Determine the [X, Y] coordinate at the center of the cell enclosing the given text.  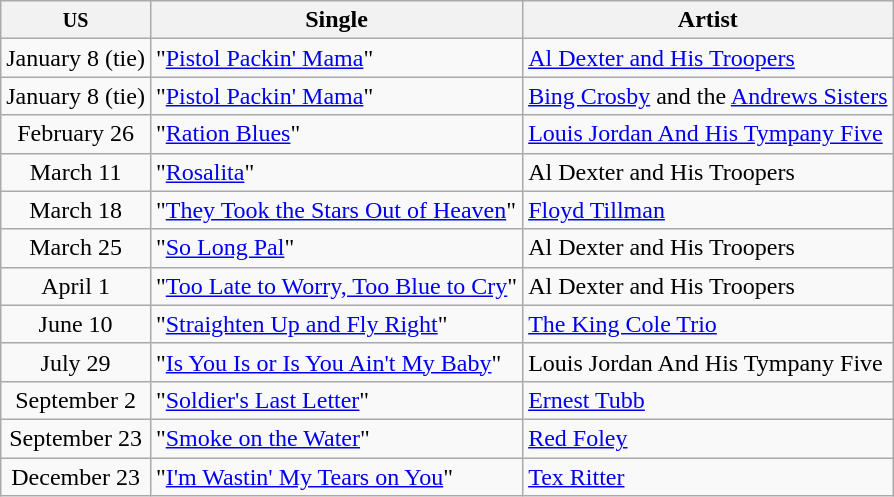
"Rosalita" [336, 172]
"Straighten Up and Fly Right" [336, 324]
Floyd Tillman [708, 210]
"Soldier's Last Letter" [336, 400]
"Smoke on the Water" [336, 438]
"Too Late to Worry, Too Blue to Cry" [336, 286]
December 23 [76, 477]
"They Took the Stars Out of Heaven" [336, 210]
March 25 [76, 248]
Red Foley [708, 438]
"Ration Blues" [336, 134]
February 26 [76, 134]
March 11 [76, 172]
September 23 [76, 438]
The King Cole Trio [708, 324]
June 10 [76, 324]
Bing Crosby and the Andrews Sisters [708, 96]
"Is You Is or Is You Ain't My Baby" [336, 362]
"So Long Pal" [336, 248]
March 18 [76, 210]
July 29 [76, 362]
Tex Ritter [708, 477]
September 2 [76, 400]
Artist [708, 20]
Single [336, 20]
April 1 [76, 286]
"I'm Wastin' My Tears on You" [336, 477]
Ernest Tubb [708, 400]
US [76, 20]
